Determine the [X, Y] coordinate at the center of the cell enclosing the given text.  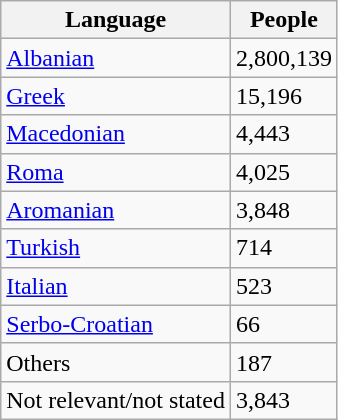
3,848 [284, 210]
Language [116, 20]
Others [116, 362]
523 [284, 286]
Not relevant/not stated [116, 400]
People [284, 20]
2,800,139 [284, 58]
Greek [116, 96]
Macedonian [116, 134]
Roma [116, 172]
Serbo-Croatian [116, 324]
3,843 [284, 400]
Aromanian [116, 210]
66 [284, 324]
714 [284, 248]
Turkish [116, 248]
4,443 [284, 134]
Albanian [116, 58]
4,025 [284, 172]
15,196 [284, 96]
Italian [116, 286]
187 [284, 362]
